From the cell containing the given text, extract its center point as (X, Y) coordinate. 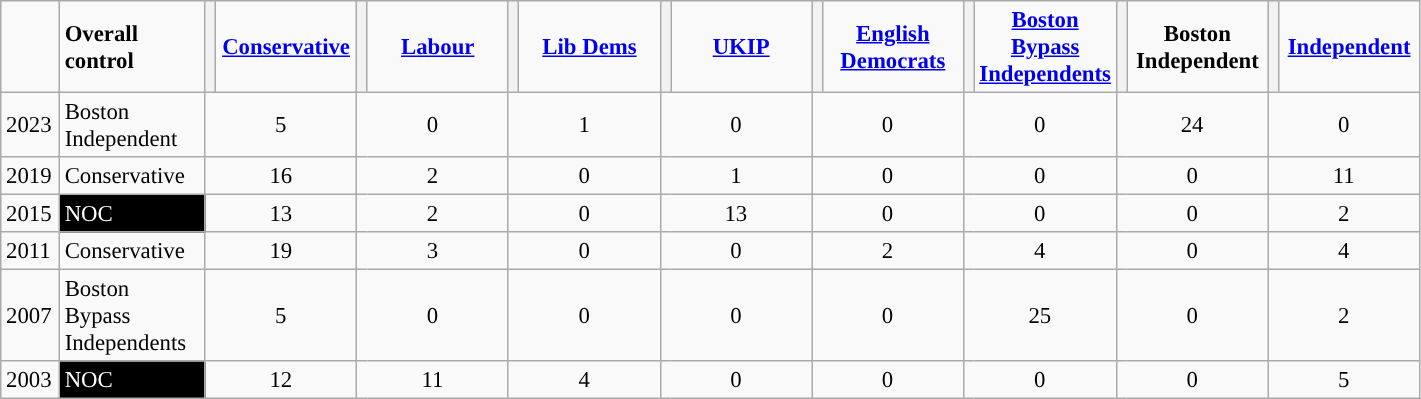
2011 (30, 251)
Labour (438, 47)
16 (281, 176)
2019 (30, 176)
Overall control (132, 47)
19 (281, 251)
11 (1344, 176)
2023 (30, 126)
English Democrats (892, 47)
Independent (1350, 47)
NOC (132, 214)
24 (1192, 126)
2007 (30, 316)
UKIP (742, 47)
3 (433, 251)
25 (1040, 316)
Lib Dems (590, 47)
2015 (30, 214)
